Find where the given text appears and provide that cell's center as (x, y) coordinate. 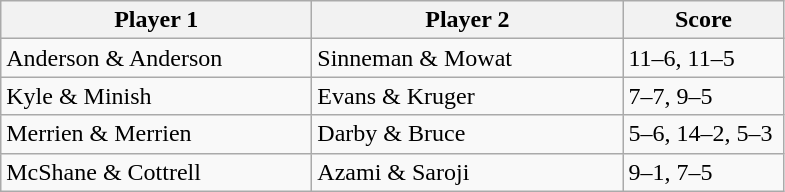
Evans & Kruger (468, 96)
9–1, 7–5 (704, 172)
Player 1 (156, 20)
11–6, 11–5 (704, 58)
Anderson & Anderson (156, 58)
Sinneman & Mowat (468, 58)
Kyle & Minish (156, 96)
McShane & Cottrell (156, 172)
5–6, 14–2, 5–3 (704, 134)
Player 2 (468, 20)
Azami & Saroji (468, 172)
Darby & Bruce (468, 134)
Score (704, 20)
7–7, 9–5 (704, 96)
Merrien & Merrien (156, 134)
